For the text-containing cell, return its midpoint in [x, y] coordinate format. 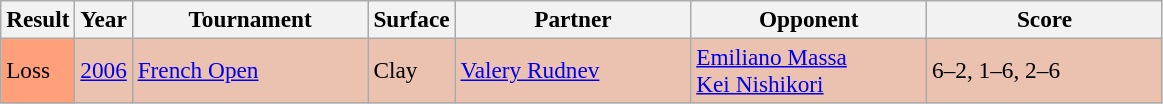
Valery Rudnev [573, 70]
Result [38, 19]
Year [104, 19]
Clay [412, 70]
Surface [412, 19]
Loss [38, 70]
French Open [250, 70]
Score [1045, 19]
Partner [573, 19]
Emiliano Massa Kei Nishikori [809, 70]
Opponent [809, 19]
6–2, 1–6, 2–6 [1045, 70]
Tournament [250, 19]
2006 [104, 70]
